Extract the [X, Y] coordinate from the center of the cell holding the provided text.  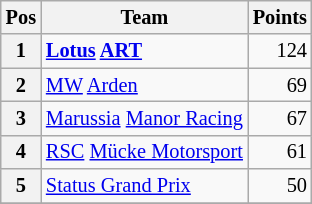
3 [21, 118]
61 [280, 152]
Status Grand Prix [144, 186]
Lotus ART [144, 51]
69 [280, 85]
5 [21, 186]
Marussia Manor Racing [144, 118]
Team [144, 17]
124 [280, 51]
50 [280, 186]
MW Arden [144, 85]
4 [21, 152]
67 [280, 118]
1 [21, 51]
Pos [21, 17]
RSC Mücke Motorsport [144, 152]
2 [21, 85]
Points [280, 17]
